Detect which cell encompasses the target text, then output its [X, Y] center coordinate. 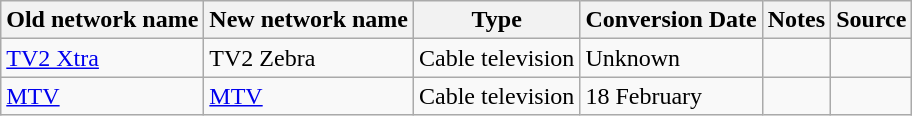
Unknown [671, 58]
Notes [796, 20]
Source [872, 20]
Conversion Date [671, 20]
18 February [671, 96]
Old network name [102, 20]
Type [497, 20]
TV2 Zebra [309, 58]
TV2 Xtra [102, 58]
New network name [309, 20]
